Find where the given text appears and provide that cell's center as (x, y) coordinate. 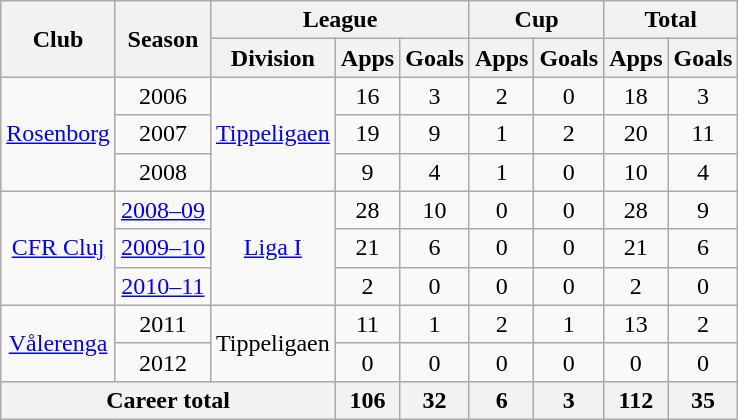
Club (58, 39)
Total (671, 20)
Season (162, 39)
Liga I (272, 248)
Career total (168, 400)
League (340, 20)
2007 (162, 134)
35 (703, 400)
32 (435, 400)
16 (367, 96)
2011 (162, 324)
2012 (162, 362)
2009–10 (162, 248)
Division (272, 58)
2006 (162, 96)
Rosenborg (58, 134)
112 (636, 400)
106 (367, 400)
2008 (162, 172)
Vålerenga (58, 343)
13 (636, 324)
18 (636, 96)
CFR Cluj (58, 248)
2010–11 (162, 286)
Cup (536, 20)
19 (367, 134)
2008–09 (162, 210)
20 (636, 134)
